Extract the (X, Y) coordinate from the center of the cell holding the provided text.  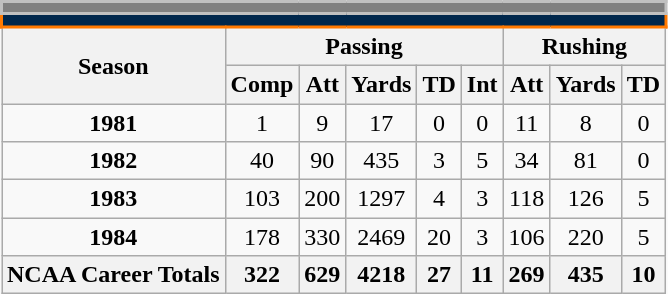
322 (262, 275)
2469 (382, 237)
NCAA Career Totals (114, 275)
90 (322, 161)
1984 (114, 237)
1297 (382, 199)
106 (526, 237)
Comp (262, 84)
27 (439, 275)
330 (322, 237)
Int (482, 84)
4218 (382, 275)
118 (526, 199)
81 (586, 161)
4 (439, 199)
1983 (114, 199)
17 (382, 123)
10 (643, 275)
629 (322, 275)
1982 (114, 161)
126 (586, 199)
103 (262, 199)
220 (586, 237)
1981 (114, 123)
20 (439, 237)
Passing (364, 46)
9 (322, 123)
269 (526, 275)
Rushing (584, 46)
40 (262, 161)
8 (586, 123)
Season (114, 66)
178 (262, 237)
34 (526, 161)
200 (322, 199)
1 (262, 123)
